Identify which cell holds the provided text, then report its [X, Y] central coordinate. 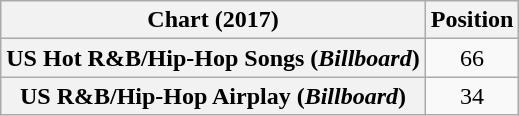
Position [472, 20]
US Hot R&B/Hip-Hop Songs (Billboard) [213, 58]
34 [472, 96]
66 [472, 58]
Chart (2017) [213, 20]
US R&B/Hip-Hop Airplay (Billboard) [213, 96]
